Extract the (X, Y) coordinate from the center of the cell holding the provided text.  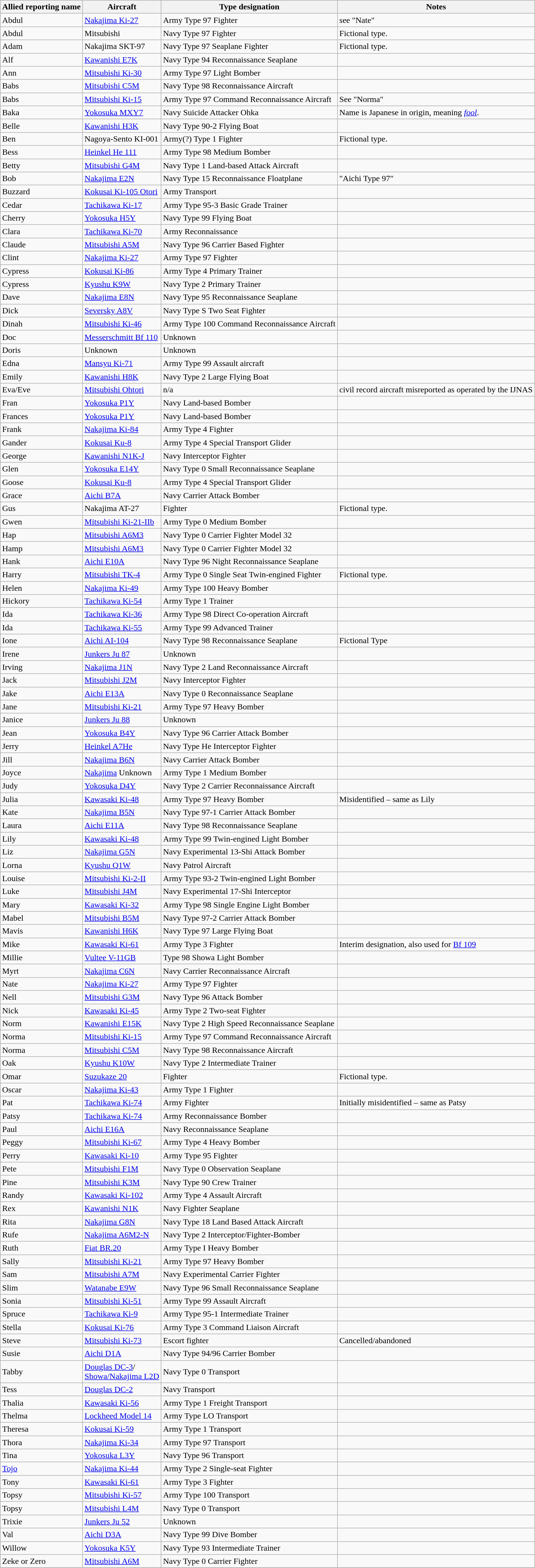
Army Type 4 Fighter (249, 429)
Val (42, 1535)
Belle (42, 126)
Jane (42, 707)
Lorna (42, 865)
Rita (42, 1221)
Kawasaki Ki-56 (122, 1403)
Peggy (42, 1142)
Lily (42, 839)
Fictional Type (436, 641)
Fran (42, 403)
Mitsubishi TK-4 (122, 574)
Army Type 99 Assault aircraft (249, 363)
Gander (42, 443)
Nate (42, 984)
Army Type 100 Command Reconnaissance Aircraft (249, 324)
Navy Type 2 Interceptor/Fighter-Bomber (249, 1235)
Army Type 100 Heavy Bomber (249, 588)
Mitsubishi B5M (122, 918)
Omar (42, 1076)
Harry (42, 574)
Kate (42, 812)
Willow (42, 1548)
Mitsubishi A6M (122, 1561)
Randy (42, 1195)
Tojo (42, 1469)
Kyushu K9W (122, 284)
Tachikawa Ki-55 (122, 628)
Patsy (42, 1116)
Navy Patrol Aircraft (249, 865)
Junkers Ju 87 (122, 654)
Paul (42, 1129)
Helen (42, 588)
Jean (42, 733)
Mitsubishi G3M (122, 997)
Army Type 100 Transport (249, 1495)
Gus (42, 509)
Notes (436, 7)
Lockheed Model 14 (122, 1416)
Army Type 93-2 Twin-engined Light Bomber (249, 878)
Dave (42, 297)
Navy Type 96 Carrier Based Fighter (249, 245)
Ben (42, 139)
Kawanishi H8K (122, 376)
Army Type 99 Assault Aircraft (249, 1301)
Aichi E10A (122, 561)
Navy Reconnaissance Seaplane (249, 1129)
Nell (42, 997)
Jill (42, 759)
Navy Type 0 Small Reconnaissance Seaplane (249, 469)
Mitsubishi L4M (122, 1508)
Mary (42, 905)
Army Type 1 Trainer (249, 601)
Yokosuka MXY7 (122, 112)
Navy Type 97 Seaplane Fighter (249, 46)
Navy Type 90 Crew Trainer (249, 1182)
Ann (42, 73)
Junkers Ju 52 (122, 1522)
Navy Experimental 17-Shi Interceptor (249, 892)
Tachikawa Ki-17 (122, 205)
Mitsubishi Ki-73 (122, 1340)
Kawanishi E15K (122, 1024)
Junkers Ju 88 (122, 720)
Army(?) Type 1 Fighter (249, 139)
Army Type 2 Single-seat Fighter (249, 1469)
Clint (42, 258)
Judy (42, 786)
Tony (42, 1482)
Mitsubishi G4M (122, 165)
Aichi E11A (122, 826)
Mitsubishi J2M (122, 680)
Kokusai Ki-59 (122, 1429)
Kawanishi N1K-J (122, 456)
Oak (42, 1063)
Thelma (42, 1416)
Navy Type 0 Reconnaissance Seaplane (249, 693)
George (42, 456)
Nakajima Unknown (122, 773)
Claude (42, 245)
Army Type 98 Medium Bomber (249, 152)
Mitsubishi (122, 33)
Initially misidentified – same as Patsy (436, 1103)
Eva/Eve (42, 390)
Kawanishi H3K (122, 126)
Navy Fighter Seaplane (249, 1208)
Navy Carrier Reconnaissance Aircraft (249, 971)
Mavis (42, 931)
Goose (42, 482)
Mitsubishi Ki-46 (122, 324)
Army Type 4 Heavy Bomber (249, 1142)
Buzzard (42, 192)
civil record aircraft misreported as operated by the IJNAS (436, 390)
Type designation (249, 7)
Nakajima E8N (122, 297)
Army Fighter (249, 1103)
Yokosuka E14Y (122, 469)
Edna (42, 363)
Seversky A8V (122, 310)
Navy Type 0 Carrier Fighter (249, 1561)
Aichi D1A (122, 1354)
Heinkel He 111 (122, 152)
Army Type I Heavy Bomber (249, 1248)
Navy Type 96 Attack Bomber (249, 997)
Navy Type 0 Observation Seaplane (249, 1169)
Mike (42, 944)
Oscar (42, 1090)
Kawasaki Ki-32 (122, 905)
Nick (42, 1011)
Messerschmitt Bf 110 (122, 337)
Navy Type 1 Land-based Attack Aircraft (249, 165)
Army Type 95-3 Basic Grade Trainer (249, 205)
Navy Type 99 Dive Bomber (249, 1535)
Allied reporting name (42, 7)
Yokosuka B4Y (122, 733)
Army Type 3 Command Liaison Aircraft (249, 1327)
Kokusai Ki-105 Otori (122, 192)
Nakajima Ki-49 (122, 588)
Army Type 2 Two-seat Fighter (249, 1011)
Perry (42, 1156)
Aircraft (122, 7)
Irving (42, 667)
Nakajima SKT-97 (122, 46)
Rufe (42, 1235)
Navy Type 99 Flying Boat (249, 218)
Nakajima G5N (122, 852)
Interim designation, also used for Bf 109 (436, 944)
Janice (42, 720)
Navy Type 90-2 Flying Boat (249, 126)
Navy Type 2 Large Flying Boat (249, 376)
Nakajima C6N (122, 971)
Yokosuka K5Y (122, 1548)
Kawasaki Ki-10 (122, 1156)
Army Type 98 Single Engine Light Bomber (249, 905)
Escort fighter (249, 1340)
Mabel (42, 918)
Tachikawa Ki-36 (122, 614)
Douglas DC-2 (122, 1389)
Army Type 0 Single Seat Twin-engined Fighter (249, 574)
Slim (42, 1288)
Army Type LO Transport (249, 1416)
Mitsubishi A7M (122, 1275)
Louise (42, 878)
Cherry (42, 218)
Doris (42, 350)
Army Type 1 Medium Bomber (249, 773)
Navy Type 96 Night Reconnaissance Seaplane (249, 561)
Glen (42, 469)
Ione (42, 641)
Navy Type 2 High Speed Reconnaissance Seaplane (249, 1024)
Tachikawa Ki-70 (122, 231)
n/a (249, 390)
Liz (42, 852)
Army Type 4 Primary Trainer (249, 271)
Clara (42, 231)
Nakajima B5N (122, 812)
Norm (42, 1024)
Suzukaze 20 (122, 1076)
Jack (42, 680)
Army Type 97 Transport (249, 1442)
Army Reconnaissance Bomber (249, 1116)
Yokosuka D4Y (122, 786)
Thalia (42, 1403)
Irene (42, 654)
Navy Type 97-2 Carrier Attack Bomber (249, 918)
Tabby (42, 1372)
Aichi E13A (122, 693)
Rex (42, 1208)
Nakajima J1N (122, 667)
Vultee V-11GB (122, 957)
Navy Type 95 Reconnaissance Seaplane (249, 297)
Navy Experimental 13-Shi Attack Bomber (249, 852)
Ruth (42, 1248)
Jake (42, 693)
Aichi D3A (122, 1535)
Cancelled/abandoned (436, 1340)
Aichi E16A (122, 1129)
"Aichi Type 97" (436, 179)
Mitsubishi Ki-2-II (122, 878)
Mitsubishi F1M (122, 1169)
Watanabe E9W (122, 1288)
Army Reconnaissance (249, 231)
Joyce (42, 773)
Mitsubishi Ki-30 (122, 73)
Navy Transport (249, 1389)
Tina (42, 1456)
Navy Suicide Attacker Ohka (249, 112)
Navy Type 97 Fighter (249, 33)
Spruce (42, 1314)
Baka (42, 112)
Pat (42, 1103)
Army Type 1 Fighter (249, 1090)
Kawasaki Ki-45 (122, 1011)
Mitsubishi Ohtori (122, 390)
Adam (42, 46)
Army Type 0 Medium Bomber (249, 522)
Dick (42, 310)
Nakajima G8N (122, 1221)
Yokosuka H5Y (122, 218)
Army Type 95 Fighter (249, 1156)
Navy Type He Interceptor Fighter (249, 746)
Kokusai Ki-76 (122, 1327)
Nagoya-Sento KI-001 (122, 139)
Kyushu K10W (122, 1063)
Sonia (42, 1301)
Millie (42, 957)
Navy Type 18 Land Based Attack Aircraft (249, 1221)
Kawanishi E7K (122, 60)
Nakajima AT-27 (122, 509)
Betty (42, 165)
Grace (42, 495)
Hickory (42, 601)
Bess (42, 152)
Navy Experimental Carrier Fighter (249, 1275)
Fiat BR.20 (122, 1248)
Navy Type 97 Large Flying Boat (249, 931)
Douglas DC-3/Showa/Nakajima L2D (122, 1372)
Navy Type 2 Intermediate Trainer (249, 1063)
Mitsubishi Ki-57 (122, 1495)
Name is Japanese in origin, meaning fool. (436, 112)
Tess (42, 1389)
Kawasaki Ki-102 (122, 1195)
Army Transport (249, 192)
Theresa (42, 1429)
Frank (42, 429)
Pine (42, 1182)
Steve (42, 1340)
Misidentified – same as Lily (436, 799)
Doc (42, 337)
Susie (42, 1354)
See "Norma" (436, 99)
Kawanishi H6K (122, 931)
see "Nate" (436, 20)
Mitsubishi J4M (122, 892)
Mitsubishi A5M (122, 245)
Nakajima E2N (122, 179)
Sam (42, 1275)
Nakajima Ki-44 (122, 1469)
Army Type 1 Freight Transport (249, 1403)
Heinkel A7He (122, 746)
Army Type 99 Advanced Trainer (249, 628)
Type 98 Showa Light Bomber (249, 957)
Mansyu Ki-71 (122, 363)
Navy Type 94 Reconnaissance Seaplane (249, 60)
Army Type 97 Light Bomber (249, 73)
Frances (42, 416)
Nakajima A6M2-N (122, 1235)
Zeke or Zero (42, 1561)
Pete (42, 1169)
Trixie (42, 1522)
Navy Type 2 Primary Trainer (249, 284)
Yokosuka L3Y (122, 1456)
Army Type 95-1 Intermediate Trainer (249, 1314)
Emily (42, 376)
Kawanishi N1K (122, 1208)
Kyushu Q1W (122, 865)
Navy Type 96 Transport (249, 1456)
Navy Type 96 Carrier Attack Bomber (249, 733)
Navy Type S Two Seat Fighter (249, 310)
Sally (42, 1261)
Hank (42, 561)
Hamp (42, 548)
Army Type 4 Assault Aircraft (249, 1195)
Nakajima B6N (122, 759)
Julia (42, 799)
Dinah (42, 324)
Mitsubishi Ki-51 (122, 1301)
Stella (42, 1327)
Hap (42, 535)
Nakajima Ki-43 (122, 1090)
Bob (42, 179)
Navy Type 94/96 Carrier Bomber (249, 1354)
Aichi AI-104 (122, 641)
Navy Type 96 Small Reconnaissance Seaplane (249, 1288)
Gwen (42, 522)
Laura (42, 826)
Myrt (42, 971)
Tachikawa Ki-9 (122, 1314)
Navy Type 93 Intermediate Trainer (249, 1548)
Navy Type 2 Land Reconnaissance Aircraft (249, 667)
Navy Type 97-1 Carrier Attack Bomber (249, 812)
Tachikawa Ki-54 (122, 601)
Army Type 1 Transport (249, 1429)
Thora (42, 1442)
Nakajima Ki-84 (122, 429)
Jerry (42, 746)
Mitsubishi K3M (122, 1182)
Mitsubishi Ki-67 (122, 1142)
Army Type 99 Twin-engined Light Bomber (249, 839)
Navy Type 15 Reconnaissance Floatplane (249, 179)
Alf (42, 60)
Kokusai Ki-86 (122, 271)
Nakajima Ki-34 (122, 1442)
Army Type 98 Direct Co-operation Aircraft (249, 614)
Navy Type 2 Carrier Reconnaissance Aircraft (249, 786)
Mitsubishi Ki-21-IIb (122, 522)
Aichi B7A (122, 495)
Luke (42, 892)
Cedar (42, 205)
